Provide the (X, Y) coordinate of the cell's center where the given text is located.  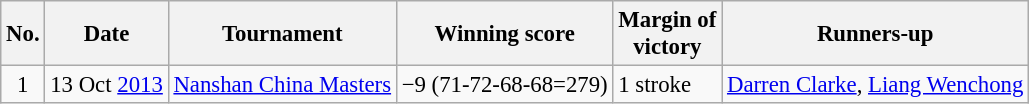
Tournament (282, 34)
1 (23, 85)
1 stroke (668, 85)
−9 (71-72-68-68=279) (504, 85)
13 Oct 2013 (106, 85)
Margin ofvictory (668, 34)
Runners-up (876, 34)
Darren Clarke, Liang Wenchong (876, 85)
Date (106, 34)
Nanshan China Masters (282, 85)
Winning score (504, 34)
No. (23, 34)
